Detect which cell encompasses the target text, then output its [X, Y] center coordinate. 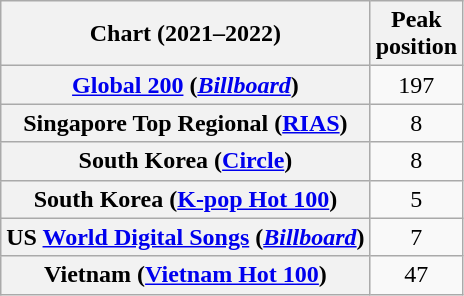
Singapore Top Regional (RIAS) [186, 123]
5 [416, 199]
7 [416, 237]
Chart (2021–2022) [186, 34]
South Korea (Circle) [186, 161]
47 [416, 275]
Peakposition [416, 34]
US World Digital Songs (Billboard) [186, 237]
Global 200 (Billboard) [186, 85]
South Korea (K-pop Hot 100) [186, 199]
197 [416, 85]
Vietnam (Vietnam Hot 100) [186, 275]
